Pinpoint the cell where the given text exists, returning its [x, y] midpoint coordinate. 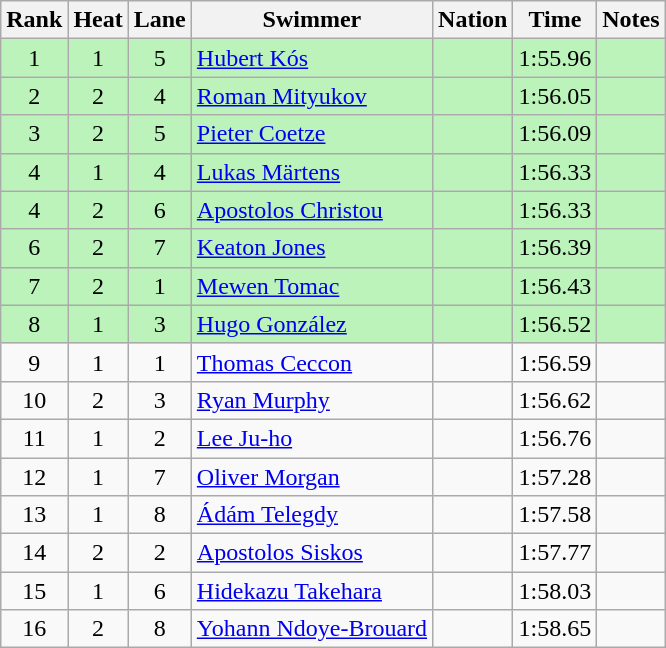
13 [34, 515]
1:56.39 [555, 248]
12 [34, 477]
Lane [160, 20]
Swimmer [312, 20]
Time [555, 20]
Nation [473, 20]
Roman Mityukov [312, 96]
1:57.58 [555, 515]
1:56.76 [555, 438]
Thomas Ceccon [312, 362]
16 [34, 629]
14 [34, 553]
1:56.05 [555, 96]
Heat [98, 20]
1:57.28 [555, 477]
Hubert Kós [312, 58]
Rank [34, 20]
1:56.59 [555, 362]
1:58.65 [555, 629]
Ádám Telegdy [312, 515]
Apostolos Siskos [312, 553]
Yohann Ndoye-Brouard [312, 629]
15 [34, 591]
1:58.03 [555, 591]
Pieter Coetze [312, 134]
1:56.52 [555, 324]
1:56.43 [555, 286]
1:55.96 [555, 58]
Hugo González [312, 324]
10 [34, 400]
Notes [631, 20]
Apostolos Christou [312, 210]
11 [34, 438]
Ryan Murphy [312, 400]
Mewen Tomac [312, 286]
Oliver Morgan [312, 477]
1:57.77 [555, 553]
9 [34, 362]
Lukas Märtens [312, 172]
Hidekazu Takehara [312, 591]
1:56.62 [555, 400]
Lee Ju-ho [312, 438]
1:56.09 [555, 134]
Keaton Jones [312, 248]
